Return (x, y) of the center of cell containing provided text 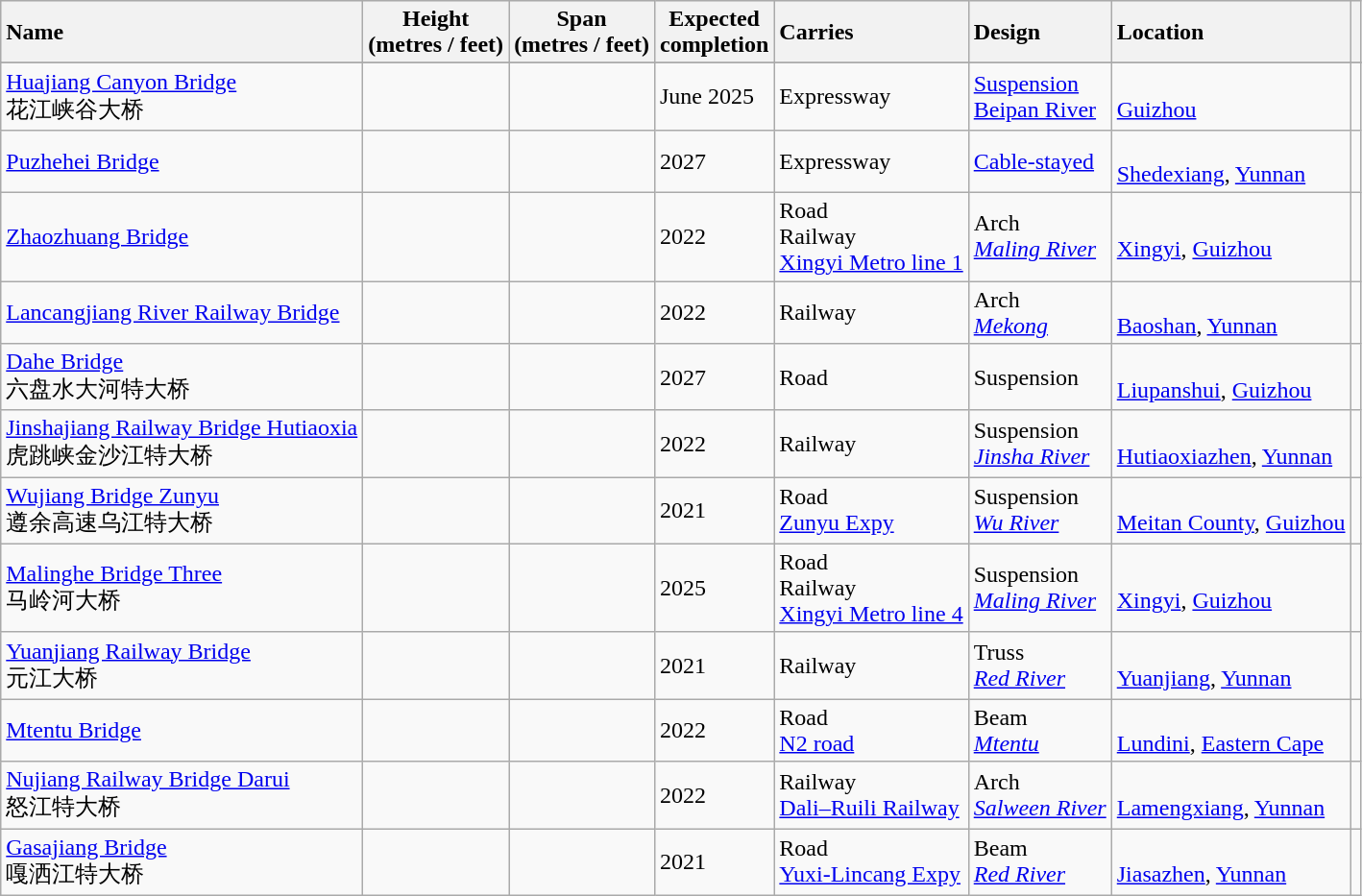
Dahe Bridge六盘水大河特大桥 (182, 377)
2025 (714, 588)
Mtentu Bridge (182, 730)
Yuanjiang Railway Bridge元江大桥 (182, 666)
Baoshan, Yunnan (1231, 311)
Span(metres / feet) (582, 33)
Wujiang Bridge Zunyu遵余高速乌江特大桥 (182, 511)
ArchMekong (1039, 311)
Zhaozhuang Bridge (182, 236)
Suspension (1039, 377)
Jiasazhen, Yunnan (1231, 861)
Location (1231, 33)
Shedexiang, Yunnan (1231, 161)
TrussRed River (1039, 666)
Meitan County, Guizhou (1231, 511)
Carries (871, 33)
Huajiang Canyon Bridge花江峡谷大桥 (182, 97)
Lamengxiang, Yunnan (1231, 795)
June 2025 (714, 97)
SuspensionWu River (1039, 511)
Hutiaoxiazhen, Yunnan (1231, 444)
RailwayDali–Ruili Railway (871, 795)
Jinshajiang Railway Bridge Hutiaoxia虎跳峡金沙江特大桥 (182, 444)
Yuanjiang, Yunnan (1231, 666)
BeamMtentu (1039, 730)
RoadYuxi-Lincang Expy (871, 861)
Name (182, 33)
Puzhehei Bridge (182, 161)
RoadRailwayXingyi Metro line 1 (871, 236)
RoadZunyu Expy (871, 511)
Road (871, 377)
SuspensionBeipan River (1039, 97)
Design (1039, 33)
Liupanshui, Guizhou (1231, 377)
Lundini, Eastern Cape (1231, 730)
RoadN2 road (871, 730)
Gasajiang Bridge嘎洒江特大桥 (182, 861)
SuspensionJinsha River (1039, 444)
RoadRailwayXingyi Metro line 4 (871, 588)
BeamRed River (1039, 861)
Malinghe Bridge Three马岭河大桥 (182, 588)
Nujiang Railway Bridge Darui怒江特大桥 (182, 795)
Guizhou (1231, 97)
Expectedcompletion (714, 33)
ArchSalween River (1039, 795)
SuspensionMaling River (1039, 588)
Height (metres / feet) (436, 33)
ArchMaling River (1039, 236)
Cable-stayed (1039, 161)
Lancangjiang River Railway Bridge (182, 311)
